Capture the cell that displays the provided text and extract its (x, y) central coordinate. 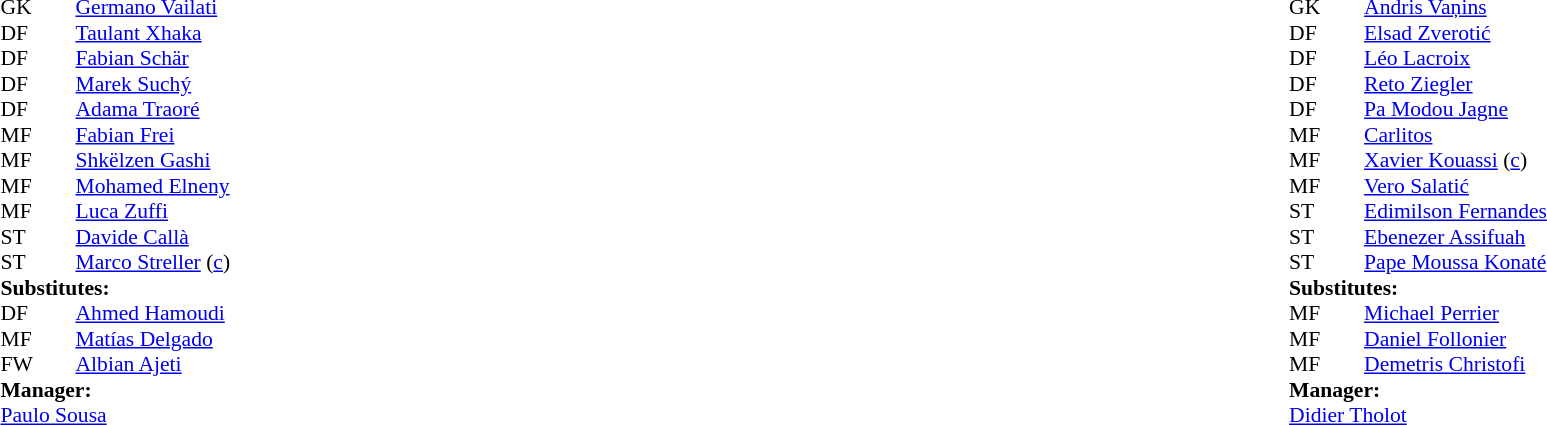
Shkëlzen Gashi (154, 161)
Fabian Frei (154, 135)
Elsad Zverotić (1456, 33)
Xavier Kouassi (c) (1456, 161)
Michael Perrier (1456, 313)
Marco Streller (c) (154, 263)
Marek Suchý (154, 84)
Adama Traoré (154, 109)
Pape Moussa Konaté (1456, 263)
Luca Zuffi (154, 211)
Ebenezer Assifuah (1456, 237)
FW (19, 365)
Edimilson Fernandes (1456, 211)
Demetris Christofi (1456, 365)
Vero Salatić (1456, 186)
Carlitos (1456, 135)
Pa Modou Jagne (1456, 109)
Léo Lacroix (1456, 59)
Mohamed Elneny (154, 186)
Fabian Schär (154, 59)
Reto Ziegler (1456, 84)
Taulant Xhaka (154, 33)
Daniel Follonier (1456, 339)
Matías Delgado (154, 339)
Ahmed Hamoudi (154, 313)
Albian Ajeti (154, 365)
Davide Callà (154, 237)
